Capture the cell that displays the provided text and extract its [x, y] central coordinate. 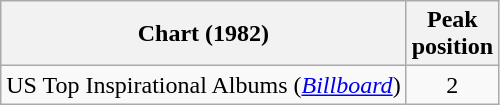
Peakposition [452, 34]
US Top Inspirational Albums (Billboard) [204, 85]
2 [452, 85]
Chart (1982) [204, 34]
